Find where the given text appears and provide that cell's center as (x, y) coordinate. 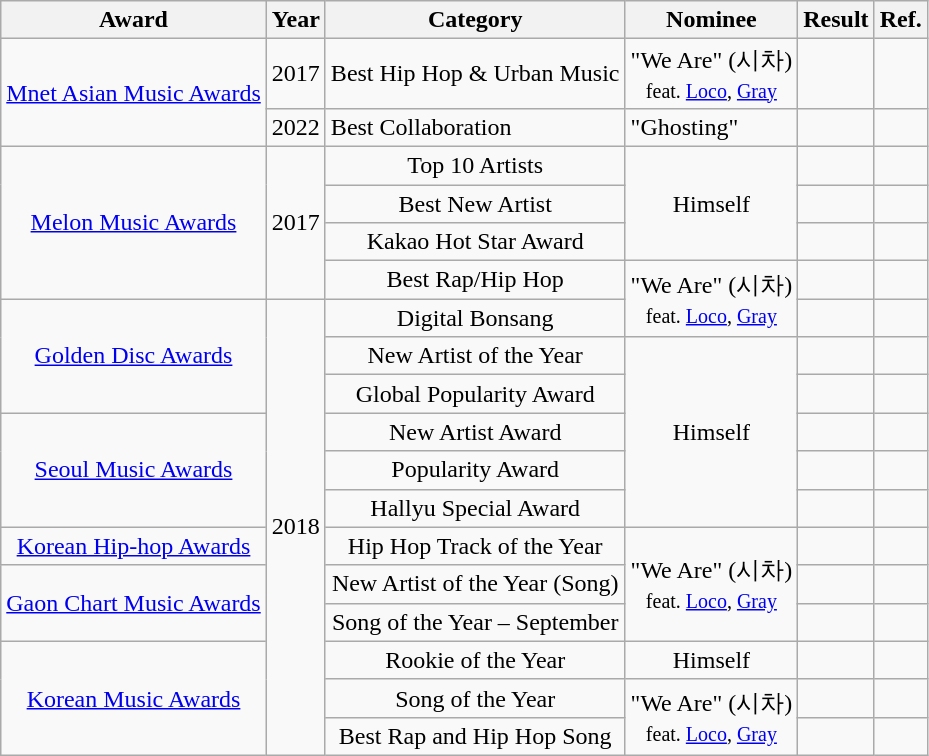
Rookie of the Year (475, 660)
2018 (296, 528)
Korean Hip-hop Awards (134, 546)
Best Rap and Hip Hop Song (475, 736)
Korean Music Awards (134, 698)
Popularity Award (475, 470)
Award (134, 20)
Category (475, 20)
Gaon Chart Music Awards (134, 603)
Mnet Asian Music Awards (134, 93)
Result (836, 20)
New Artist of the Year (475, 356)
Best Collaboration (475, 127)
Golden Disc Awards (134, 356)
2022 (296, 127)
New Artist Award (475, 432)
Hallyu Special Award (475, 508)
Kakao Hot Star Award (475, 242)
Year (296, 20)
Hip Hop Track of the Year (475, 546)
Global Popularity Award (475, 394)
Top 10 Artists (475, 165)
Nominee (712, 20)
"Ghosting" (712, 127)
Song of the Year – September (475, 622)
Best New Artist (475, 203)
Melon Music Awards (134, 222)
New Artist of the Year (Song) (475, 584)
Best Hip Hop & Urban Music (475, 74)
Seoul Music Awards (134, 470)
Song of the Year (475, 698)
Ref. (900, 20)
Best Rap/Hip Hop (475, 280)
Digital Bonsang (475, 318)
